Scan for the cell matching the given text and deliver its [x, y] coordinate at center. 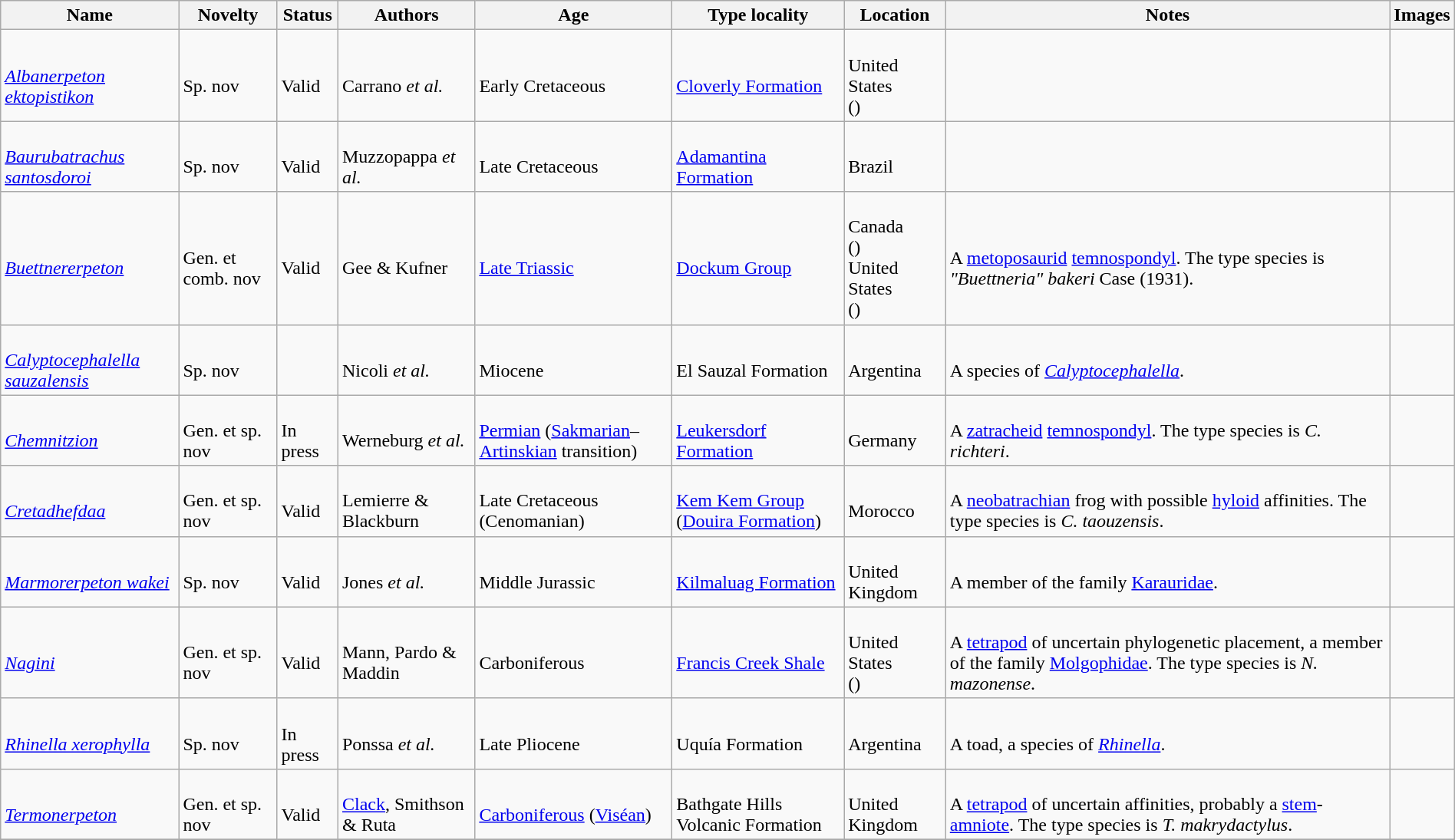
Morocco [895, 501]
Buettnererpeton [90, 258]
Gen. et comb. nov [228, 258]
Marmorerpeton wakei [90, 572]
A zatracheid temnospondyl. The type species is C. richteri. [1168, 430]
Brazil [895, 156]
Muzzopappa et al. [406, 156]
Germany [895, 430]
Carboniferous [574, 652]
Kilmaluag Formation [758, 572]
Chemnitzion [90, 430]
Middle Jurassic [574, 572]
Location [895, 15]
Cloverly Formation [758, 75]
Gee & Kufner [406, 258]
Werneburg et al. [406, 430]
Authors [406, 15]
Late Triassic [574, 258]
Mann, Pardo & Maddin [406, 652]
Baurubatrachus santosdoroi [90, 156]
Francis Creek Shale [758, 652]
A tetrapod of uncertain phylogenetic placement, a member of the family Molgophidae. The type species is N. mazonense. [1168, 652]
Nagini [90, 652]
Jones et al. [406, 572]
Ponssa et al. [406, 733]
Lemierre & Blackburn [406, 501]
Calyptocephalella sauzalensis [90, 360]
Late Cretaceous [574, 156]
Carrano et al. [406, 75]
Late Cretaceous (Cenomanian) [574, 501]
Age [574, 15]
A member of the family Karauridae. [1168, 572]
Type locality [758, 15]
Clack, Smithson & Ruta [406, 804]
Miocene [574, 360]
Kem Kem Group (Douira Formation) [758, 501]
Late Pliocene [574, 733]
A species of Calyptocephalella. [1168, 360]
Notes [1168, 15]
Leukersdorf Formation [758, 430]
Images [1422, 15]
Albanerpeton ektopistikon [90, 75]
Bathgate Hills Volcanic Formation [758, 804]
Dockum Group [758, 258]
Termonerpeton [90, 804]
Adamantina Formation [758, 156]
Status [308, 15]
Name [90, 15]
Carboniferous (Viséan) [574, 804]
A tetrapod of uncertain affinities, probably a stem-amniote. The type species is T. makrydactylus. [1168, 804]
Nicoli et al. [406, 360]
Cretadhefdaa [90, 501]
A metoposaurid temnospondyl. The type species is "Buettneria" bakeri Case (1931). [1168, 258]
Early Cretaceous [574, 75]
Rhinella xerophylla [90, 733]
Canada() United States() [895, 258]
Uquía Formation [758, 733]
El Sauzal Formation [758, 360]
Novelty [228, 15]
A neobatrachian frog with possible hyloid affinities. The type species is C. taouzensis. [1168, 501]
A toad, a species of Rhinella. [1168, 733]
Permian (Sakmarian–Artinskian transition) [574, 430]
